Pinpoint the cell where the given text exists, returning its (x, y) midpoint coordinate. 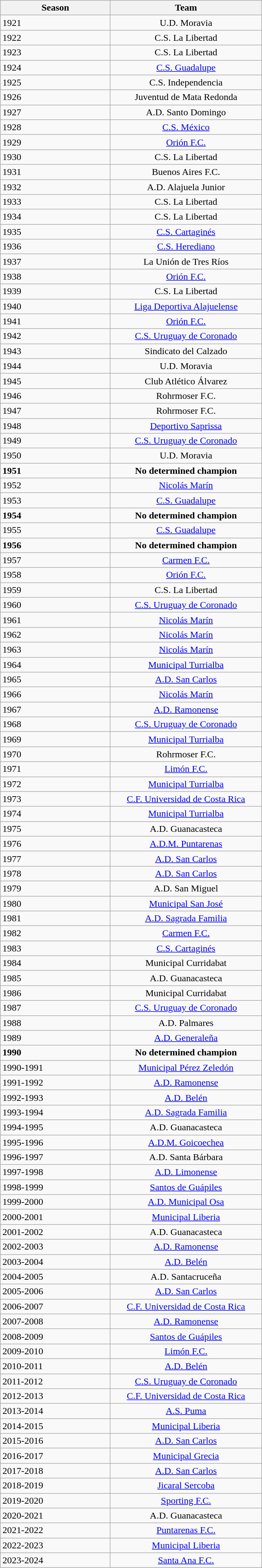
1945 (56, 381)
A.D. Municipal Osa (186, 1202)
2006-2007 (56, 1306)
2000-2001 (56, 1217)
2023-2024 (56, 1560)
1982 (56, 933)
1935 (56, 232)
1926 (56, 97)
1997-1998 (56, 1172)
1929 (56, 142)
2002-2003 (56, 1247)
Sindicato del Calzado (186, 351)
1922 (56, 38)
Municipal Pérez Zeledón (186, 1068)
1981 (56, 919)
1952 (56, 486)
1955 (56, 530)
1932 (56, 187)
1966 (56, 695)
1960 (56, 605)
A.D. Generaleña (186, 1038)
1978 (56, 873)
Juventud de Mata Redonda (186, 97)
Santa Ana F.C. (186, 1560)
1970 (56, 754)
1986 (56, 993)
A.D. Santa Bárbara (186, 1157)
C.S. Herediano (186, 247)
1968 (56, 724)
Deportivo Saprissa (186, 426)
1944 (56, 366)
1964 (56, 665)
2019-2020 (56, 1501)
2007-2008 (56, 1321)
2014-2015 (56, 1426)
1938 (56, 276)
1959 (56, 590)
2016-2017 (56, 1456)
1993-1994 (56, 1112)
Buenos Aires F.C. (186, 172)
1937 (56, 262)
A.S. Puma (186, 1411)
1942 (56, 336)
2017-2018 (56, 1471)
2008-2009 (56, 1336)
1985 (56, 978)
1948 (56, 426)
La Unión de Tres Ríos (186, 262)
1949 (56, 441)
Sporting F.C. (186, 1501)
1954 (56, 515)
1928 (56, 127)
1991-1992 (56, 1082)
1974 (56, 814)
1967 (56, 709)
Municipal San José (186, 903)
A.D. Santo Domingo (186, 112)
1947 (56, 411)
2018-2019 (56, 1486)
1939 (56, 291)
1958 (56, 575)
A.D. Limonense (186, 1172)
2020-2021 (56, 1515)
1934 (56, 217)
1924 (56, 67)
1999-2000 (56, 1202)
2022-2023 (56, 1545)
1971 (56, 769)
Jicaral Sercoba (186, 1486)
2011-2012 (56, 1381)
C.S. México (186, 127)
1995-1996 (56, 1142)
Liga Deportiva Alajuelense (186, 306)
1969 (56, 739)
A.D.M. Goicoechea (186, 1142)
1983 (56, 948)
1933 (56, 202)
1951 (56, 471)
2010-2011 (56, 1366)
1936 (56, 247)
Municipal Grecia (186, 1456)
A.D. Santacruceña (186, 1277)
1953 (56, 500)
1946 (56, 396)
1963 (56, 649)
1943 (56, 351)
1996-1997 (56, 1157)
1965 (56, 680)
1941 (56, 321)
1950 (56, 456)
1990 (56, 1053)
1977 (56, 859)
1940 (56, 306)
Puntarenas F.C. (186, 1530)
1923 (56, 53)
2001-2002 (56, 1232)
1979 (56, 888)
1980 (56, 903)
2009-2010 (56, 1351)
2003-2004 (56, 1262)
1994-1995 (56, 1127)
Club Atlético Álvarez (186, 381)
1961 (56, 620)
1987 (56, 1008)
1989 (56, 1038)
2021-2022 (56, 1530)
1975 (56, 829)
2015-2016 (56, 1441)
A.D.M. Puntarenas (186, 844)
1973 (56, 799)
A.D. San Miguel (186, 888)
2013-2014 (56, 1411)
Season (56, 8)
C.S. Independencia (186, 82)
1988 (56, 1023)
A.D. Alajuela Junior (186, 187)
1984 (56, 963)
1962 (56, 635)
1992-1993 (56, 1097)
2004-2005 (56, 1277)
1998-1999 (56, 1187)
1925 (56, 82)
2005-2006 (56, 1292)
1921 (56, 23)
A.D. Palmares (186, 1023)
Team (186, 8)
1976 (56, 844)
1931 (56, 172)
1990-1991 (56, 1068)
1972 (56, 784)
1956 (56, 545)
1957 (56, 560)
1930 (56, 157)
2012-2013 (56, 1396)
1927 (56, 112)
